Locate the cell with the specified text and output its (x, y) center coordinate. 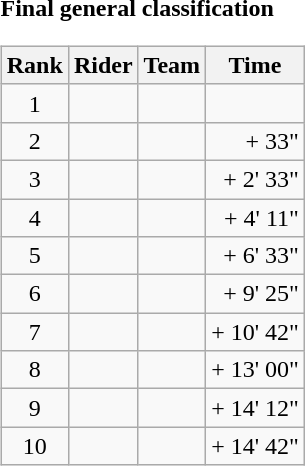
Rider (103, 65)
7 (34, 332)
1 (34, 103)
+ 33" (256, 141)
6 (34, 294)
+ 9' 25" (256, 294)
Team (172, 65)
+ 14' 12" (256, 408)
4 (34, 217)
+ 14' 42" (256, 446)
10 (34, 446)
+ 10' 42" (256, 332)
8 (34, 370)
9 (34, 408)
2 (34, 141)
+ 13' 00" (256, 370)
3 (34, 179)
Time (256, 65)
+ 2' 33" (256, 179)
5 (34, 256)
+ 6' 33" (256, 256)
Rank (34, 65)
+ 4' 11" (256, 217)
